Return [X, Y] of the center of cell containing provided text 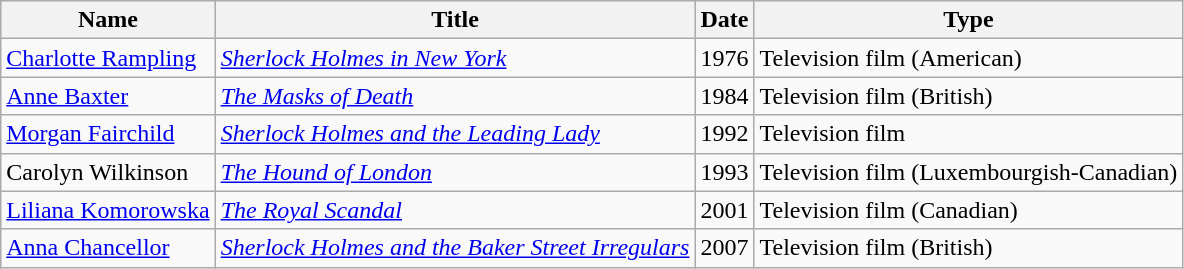
Type [968, 20]
The Hound of London [455, 172]
Title [455, 20]
Name [108, 20]
The Masks of Death [455, 96]
Sherlock Holmes and the Leading Lady [455, 134]
Sherlock Holmes and the Baker Street Irregulars [455, 248]
The Royal Scandal [455, 210]
Morgan Fairchild [108, 134]
Sherlock Holmes in New York [455, 58]
1992 [724, 134]
Television film (Luxembourgish-Canadian) [968, 172]
Anna Chancellor [108, 248]
1984 [724, 96]
Liliana Komorowska [108, 210]
Television film [968, 134]
Television film (Canadian) [968, 210]
Date [724, 20]
Charlotte Rampling [108, 58]
1993 [724, 172]
Anne Baxter [108, 96]
2001 [724, 210]
2007 [724, 248]
1976 [724, 58]
Television film (American) [968, 58]
Carolyn Wilkinson [108, 172]
